Pinpoint the cell where the given text exists, returning its [x, y] midpoint coordinate. 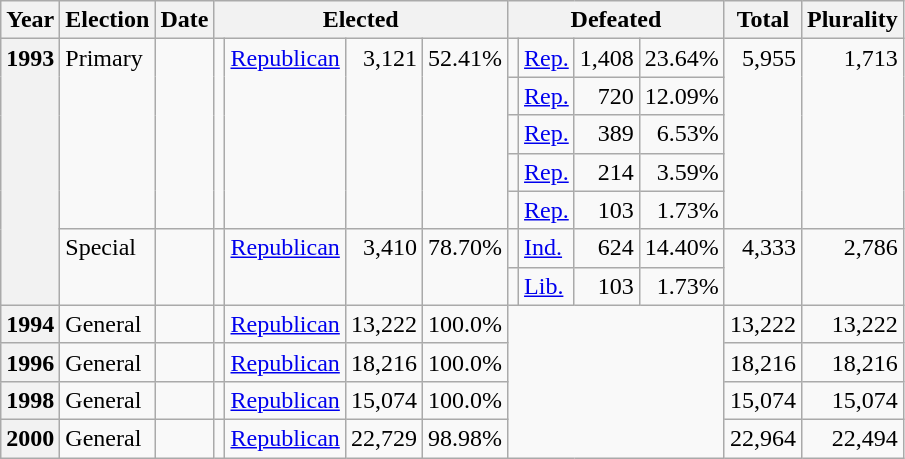
22,964 [762, 438]
3,410 [384, 267]
Elected [361, 20]
Plurality [852, 20]
22,494 [852, 438]
1998 [30, 400]
Defeated [616, 20]
98.98% [464, 438]
22,729 [384, 438]
720 [606, 96]
5,955 [762, 134]
Lib. [547, 286]
12.09% [682, 96]
1993 [30, 172]
2,786 [852, 267]
1,713 [852, 134]
Special [108, 267]
52.41% [464, 134]
1994 [30, 324]
3,121 [384, 134]
14.40% [682, 248]
389 [606, 134]
Total [762, 20]
6.53% [682, 134]
1,408 [606, 58]
Election [108, 20]
2000 [30, 438]
Ind. [547, 248]
Year [30, 20]
Date [184, 20]
78.70% [464, 267]
214 [606, 172]
Primary [108, 134]
624 [606, 248]
4,333 [762, 267]
23.64% [682, 58]
3.59% [682, 172]
1996 [30, 362]
